Pinpoint the cell where the given text exists, returning its [X, Y] midpoint coordinate. 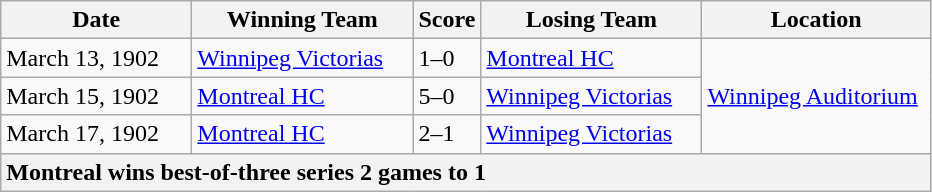
March 17, 1902 [96, 134]
March 13, 1902 [96, 58]
Winnipeg Auditorium [816, 96]
Winning Team [302, 20]
1–0 [447, 58]
Date [96, 20]
March 15, 1902 [96, 96]
5–0 [447, 96]
Score [447, 20]
Location [816, 20]
Losing Team [592, 20]
Montreal wins best-of-three series 2 games to 1 [466, 172]
2–1 [447, 134]
